Output the (x, y) coordinate of the center of the cell containing the given text.  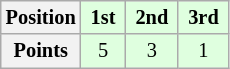
Points (41, 51)
Position (41, 17)
2nd (152, 17)
5 (104, 51)
3 (152, 51)
1 (203, 51)
1st (104, 17)
3rd (203, 17)
